Scan for the cell matching the given text and deliver its [X, Y] coordinate at center. 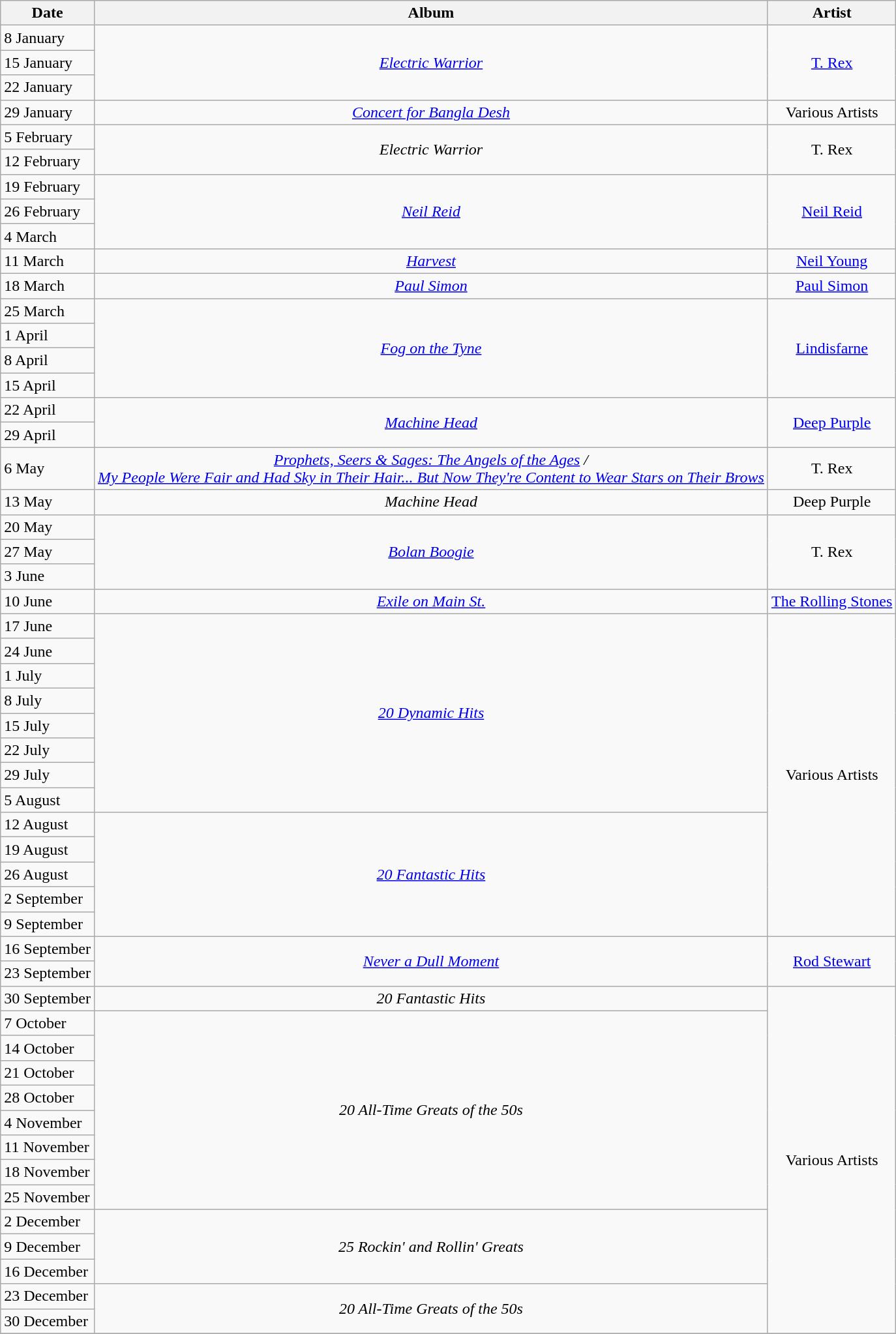
23 December [48, 1296]
29 April [48, 435]
11 November [48, 1148]
19 August [48, 850]
24 June [48, 651]
8 April [48, 361]
27 May [48, 552]
13 May [48, 502]
30 December [48, 1321]
12 August [48, 825]
20 Dynamic Hits [430, 713]
8 January [48, 38]
25 March [48, 311]
22 January [48, 87]
Bolan Boogie [430, 552]
Lindisfarne [831, 348]
25 November [48, 1197]
26 February [48, 211]
10 June [48, 601]
14 October [48, 1048]
4 November [48, 1122]
The Rolling Stones [831, 601]
22 April [48, 410]
29 July [48, 775]
6 May [48, 468]
1 April [48, 336]
9 September [48, 924]
8 July [48, 700]
29 January [48, 112]
30 September [48, 998]
5 February [48, 137]
22 July [48, 750]
Never a Dull Moment [430, 961]
15 July [48, 726]
5 August [48, 800]
23 September [48, 973]
Rod Stewart [831, 961]
28 October [48, 1097]
20 May [48, 527]
9 December [48, 1247]
1 July [48, 675]
Fog on the Tyne [430, 348]
3 June [48, 576]
18 March [48, 286]
19 February [48, 186]
Concert for Bangla Desh [430, 112]
18 November [48, 1172]
Date [48, 13]
2 September [48, 899]
12 February [48, 162]
4 March [48, 236]
Neil Young [831, 261]
15 January [48, 63]
16 December [48, 1271]
Harvest [430, 261]
21 October [48, 1073]
17 June [48, 626]
7 October [48, 1023]
15 April [48, 385]
Album [430, 13]
25 Rockin' and Rollin' Greats [430, 1247]
26 August [48, 874]
2 December [48, 1222]
16 September [48, 949]
11 March [48, 261]
Artist [831, 13]
Exile on Main St. [430, 601]
